Capture the cell that displays the provided text and extract its (X, Y) central coordinate. 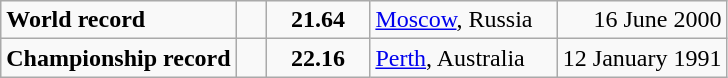
World record (118, 20)
Perth, Australia (464, 58)
16 June 2000 (642, 20)
12 January 1991 (642, 58)
Championship record (118, 58)
Moscow, Russia (464, 20)
22.16 (318, 58)
21.64 (318, 20)
